Pinpoint the cell where the given text exists, returning its [x, y] midpoint coordinate. 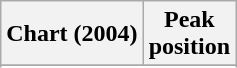
Peak position [189, 34]
Chart (2004) [72, 34]
